Detect which cell encompasses the target text, then output its (x, y) center coordinate. 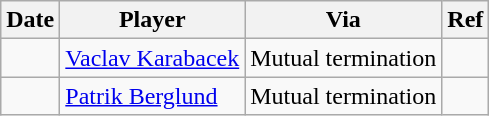
Via (344, 20)
Player (152, 20)
Vaclav Karabacek (152, 58)
Date (30, 20)
Ref (466, 20)
Patrik Berglund (152, 96)
